Capture the cell that displays the provided text and extract its (X, Y) central coordinate. 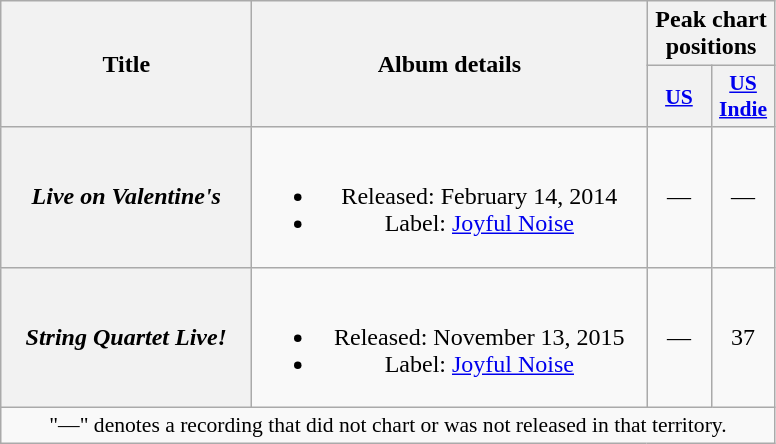
Live on Valentine's (126, 197)
Album details (450, 64)
String Quartet Live! (126, 337)
"—" denotes a recording that did not chart or was not released in that territory. (388, 425)
Title (126, 64)
Peak chart positions (711, 34)
37 (743, 337)
Released: February 14, 2014Label: Joyful Noise (450, 197)
US Indie (743, 96)
Released: November 13, 2015Label: Joyful Noise (450, 337)
US (679, 96)
